Return [x, y] of the center of cell containing provided text 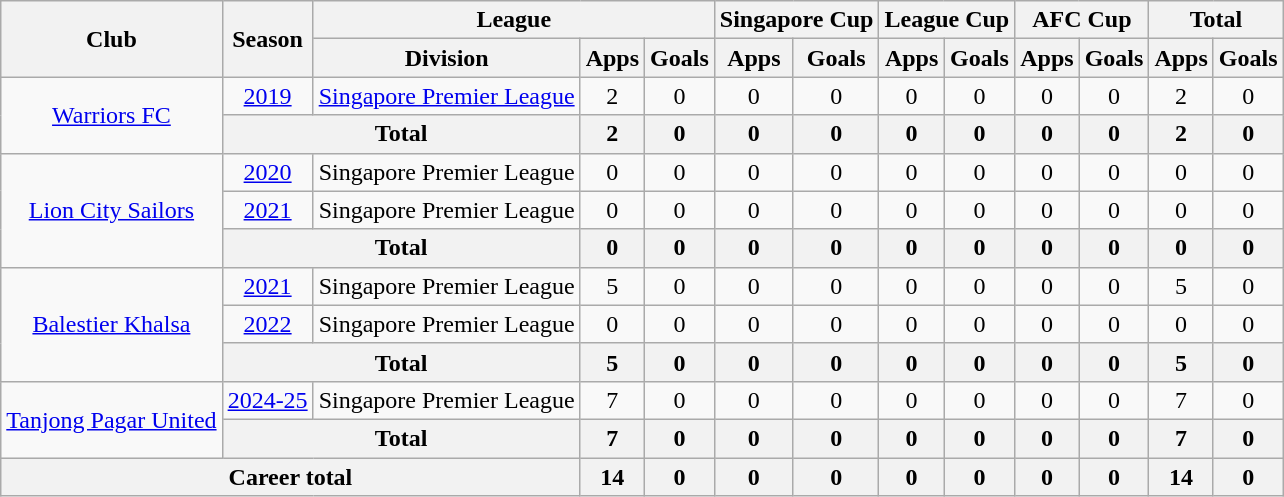
2022 [268, 324]
2020 [268, 172]
Division [446, 58]
League [514, 20]
Tanjong Pagar United [112, 419]
Singapore Cup [796, 20]
Career total [290, 477]
Balestier Khalsa [112, 324]
2024-25 [268, 400]
Season [268, 39]
Lion City Sailors [112, 210]
Warriors FC [112, 115]
League Cup [947, 20]
2019 [268, 96]
Club [112, 39]
AFC Cup [1082, 20]
